Capture the cell that displays the provided text and extract its (x, y) central coordinate. 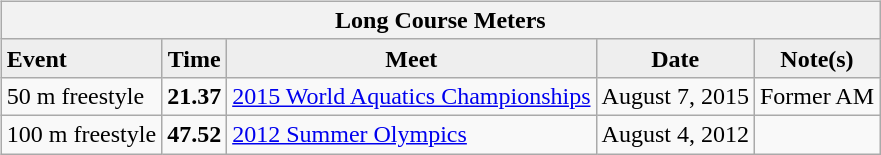
21.37 (194, 96)
2012 Summer Olympics (412, 134)
August 7, 2015 (675, 96)
Date (675, 58)
Long Course Meters (440, 20)
Meet (412, 58)
Former AM (816, 96)
2015 World Aquatics Championships (412, 96)
Time (194, 58)
Note(s) (816, 58)
August 4, 2012 (675, 134)
100 m freestyle (81, 134)
47.52 (194, 134)
50 m freestyle (81, 96)
Event (81, 58)
